Capture the cell that displays the provided text and extract its [x, y] central coordinate. 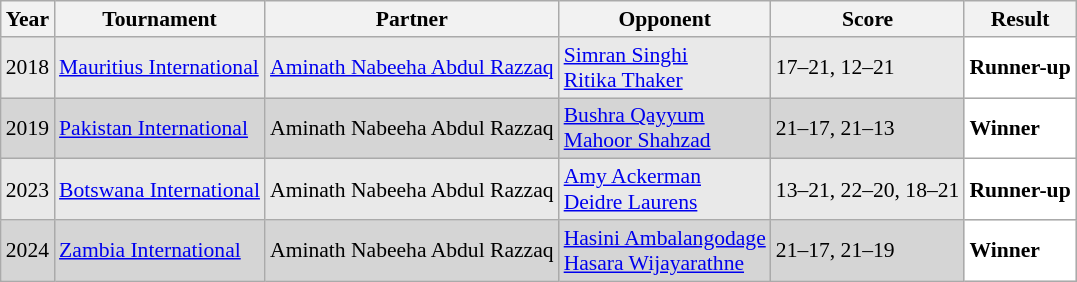
Zambia International [160, 250]
Bushra Qayyum Mahoor Shahzad [665, 128]
Pakistan International [160, 128]
Tournament [160, 19]
21–17, 21–13 [868, 128]
Simran Singhi Ritika Thaker [665, 68]
Botswana International [160, 190]
Result [1020, 19]
2018 [28, 68]
21–17, 21–19 [868, 250]
Opponent [665, 19]
17–21, 12–21 [868, 68]
Partner [412, 19]
13–21, 22–20, 18–21 [868, 190]
Mauritius International [160, 68]
Score [868, 19]
2024 [28, 250]
Year [28, 19]
2019 [28, 128]
Amy Ackerman Deidre Laurens [665, 190]
2023 [28, 190]
Hasini Ambalangodage Hasara Wijayarathne [665, 250]
